Identify which cell holds the provided text, then report its (x, y) central coordinate. 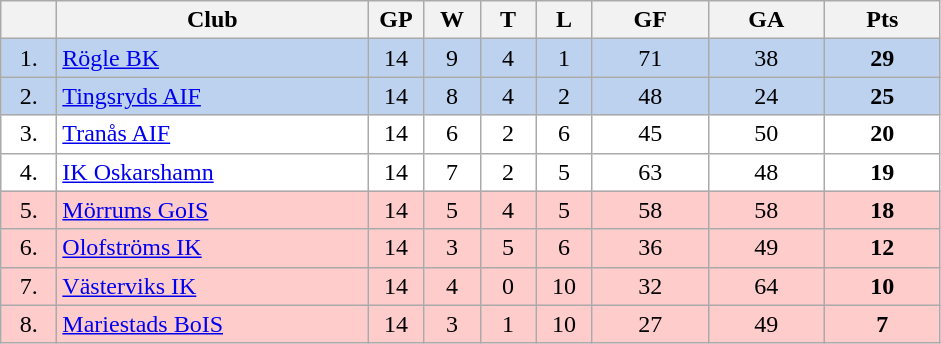
L (564, 20)
27 (650, 324)
8. (29, 324)
3. (29, 134)
18 (882, 210)
64 (766, 286)
7. (29, 286)
Club (212, 20)
0 (508, 286)
T (508, 20)
GP (396, 20)
9 (452, 58)
W (452, 20)
38 (766, 58)
Olofströms IK (212, 248)
63 (650, 172)
8 (452, 96)
19 (882, 172)
Västerviks IK (212, 286)
IK Oskarshamn (212, 172)
12 (882, 248)
25 (882, 96)
50 (766, 134)
29 (882, 58)
32 (650, 286)
Tingsryds AIF (212, 96)
36 (650, 248)
Tranås AIF (212, 134)
Mörrums GoIS (212, 210)
24 (766, 96)
45 (650, 134)
GF (650, 20)
4. (29, 172)
20 (882, 134)
GA (766, 20)
71 (650, 58)
5. (29, 210)
Rögle BK (212, 58)
6. (29, 248)
2. (29, 96)
Pts (882, 20)
1. (29, 58)
Mariestads BoIS (212, 324)
